Search for the cell housing the specified text and yield its [x, y] center coordinate. 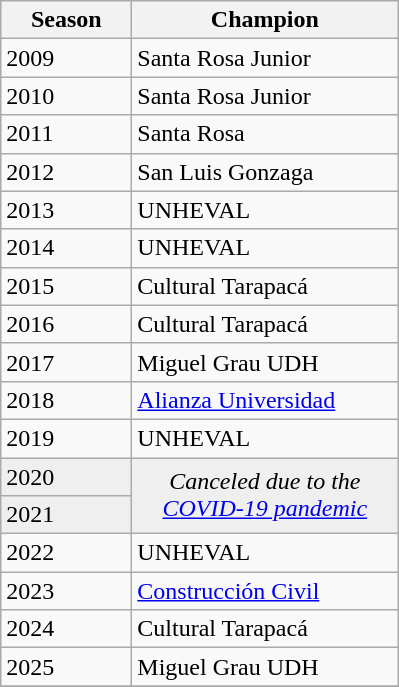
Construcción Civil [265, 591]
2013 [66, 210]
2020 [66, 477]
Alianza Universidad [265, 400]
2019 [66, 438]
2011 [66, 134]
2010 [66, 96]
2023 [66, 591]
2014 [66, 248]
2018 [66, 400]
Canceled due to the COVID-19 pandemic [265, 496]
2009 [66, 58]
Santa Rosa [265, 134]
Champion [265, 20]
2025 [66, 667]
2017 [66, 362]
Season [66, 20]
2016 [66, 324]
2015 [66, 286]
2022 [66, 553]
2012 [66, 172]
2021 [66, 515]
San Luis Gonzaga [265, 172]
2024 [66, 629]
